For the text-containing cell, return its midpoint in [X, Y] coordinate format. 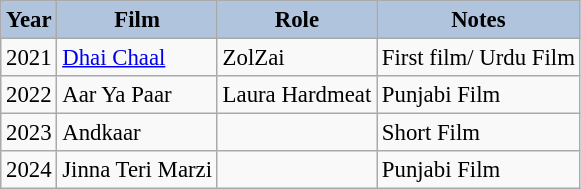
2021 [29, 58]
ZolZai [296, 58]
Year [29, 20]
Dhai Chaal [137, 58]
Laura Hardmeat [296, 95]
Film [137, 20]
Role [296, 20]
Notes [479, 20]
2024 [29, 170]
2023 [29, 133]
Andkaar [137, 133]
2022 [29, 95]
Jinna Teri Marzi [137, 170]
Short Film [479, 133]
First film/ Urdu Film [479, 58]
Aar Ya Paar [137, 95]
